From the cell containing the given text, extract its center point as (x, y) coordinate. 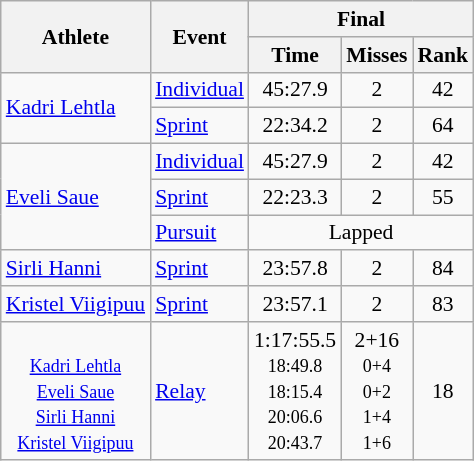
23:57.1 (295, 304)
84 (444, 269)
Athlete (76, 36)
22:34.2 (295, 126)
Rank (444, 55)
1:17:55.5 18:49.8 18:15.4 20:06.6 20:43.7 (295, 391)
83 (444, 304)
55 (444, 197)
23:57.8 (295, 269)
Eveli Saue (76, 198)
Event (200, 36)
22:23.3 (295, 197)
Pursuit (200, 233)
18 (444, 391)
Kadri LehtlaEveli SaueSirli HanniKristel Viigipuu (76, 391)
Lapped (361, 233)
2+16 0+4 0+2 1+4 1+6 (376, 391)
Kadri Lehtla (76, 108)
Time (295, 55)
Relay (200, 391)
Kristel Viigipuu (76, 304)
Misses (376, 55)
Sirli Hanni (76, 269)
64 (444, 126)
Final (361, 19)
